For the text-containing cell, return its midpoint in (x, y) coordinate format. 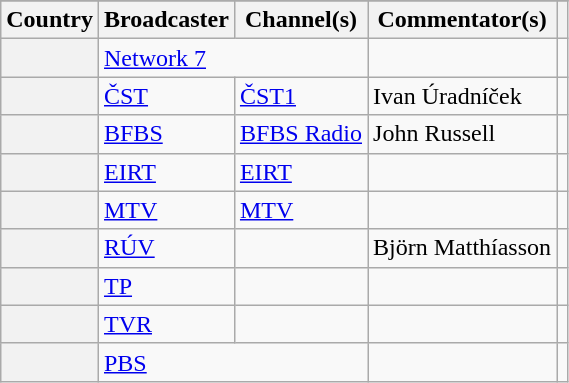
Network 7 (232, 58)
BFBS Radio (300, 134)
TVR (166, 324)
TP (166, 286)
Channel(s) (300, 20)
John Russell (462, 134)
Ivan Úradníček (462, 96)
BFBS (166, 134)
RÚV (166, 248)
ČST (166, 96)
Country (50, 20)
PBS (232, 362)
Björn Matthíasson (462, 248)
Commentator(s) (462, 20)
Broadcaster (166, 20)
ČST1 (300, 96)
